Pinpoint the cell where the given text exists, returning its (x, y) midpoint coordinate. 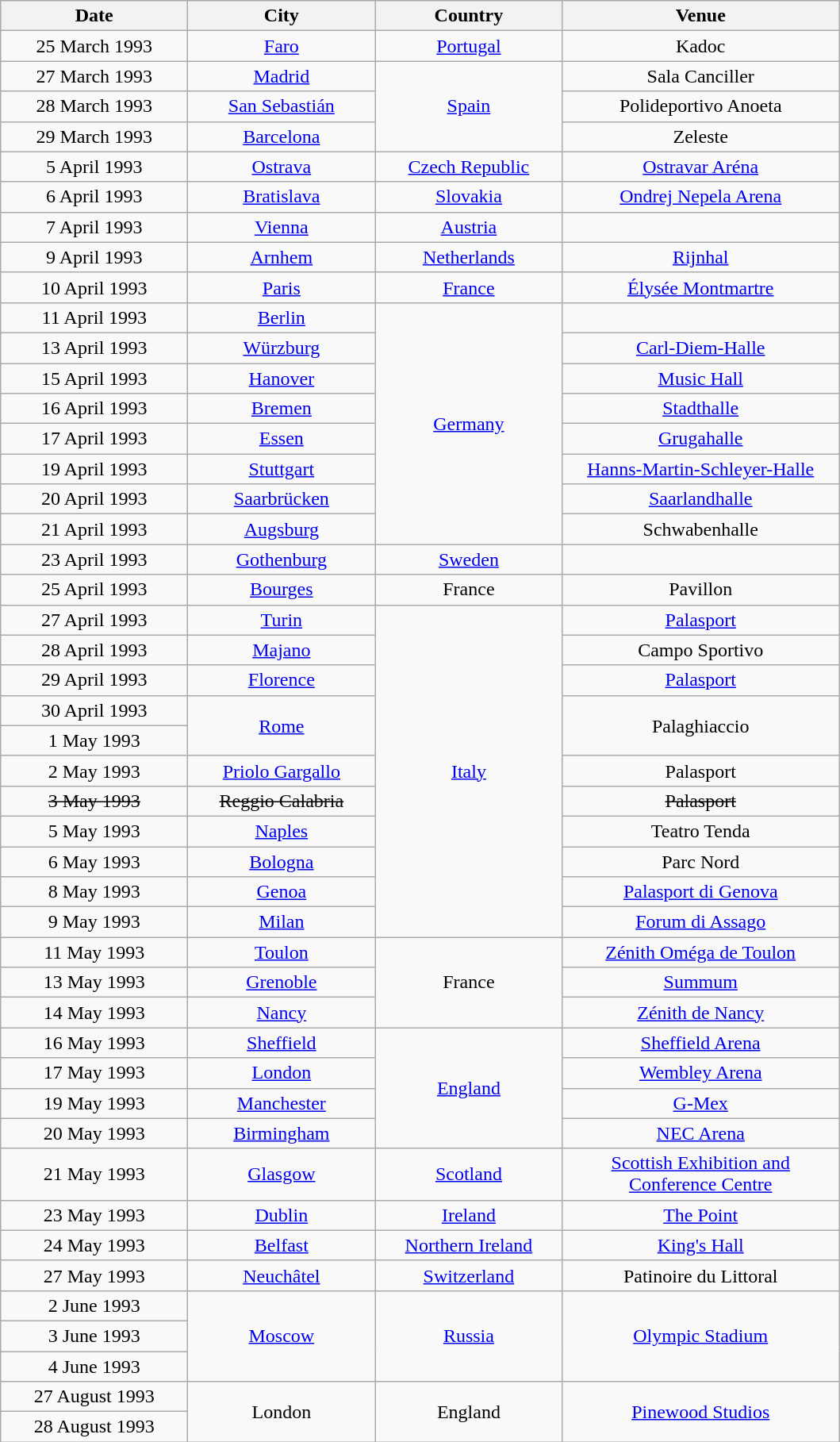
13 April 1993 (94, 348)
Czech Republic (469, 167)
Majano (282, 650)
Kadoc (701, 46)
Sheffield Arena (701, 1043)
Manchester (282, 1103)
2 May 1993 (94, 771)
13 May 1993 (94, 982)
Stadthalle (701, 409)
Rome (282, 725)
Schwabenhalle (701, 529)
Forum di Assago (701, 922)
11 April 1993 (94, 317)
30 April 1993 (94, 710)
28 August 1993 (94, 1427)
Campo Sportivo (701, 650)
Summum (701, 982)
29 April 1993 (94, 680)
Spain (469, 106)
Essen (282, 439)
Saarbrücken (282, 499)
5 April 1993 (94, 167)
Sweden (469, 559)
Russia (469, 1336)
23 April 1993 (94, 559)
17 May 1993 (94, 1073)
Florence (282, 680)
Ireland (469, 1215)
Madrid (282, 76)
Grugahalle (701, 439)
16 April 1993 (94, 409)
19 May 1993 (94, 1103)
20 May 1993 (94, 1133)
Palaghiaccio (701, 725)
1 May 1993 (94, 740)
17 April 1993 (94, 439)
20 April 1993 (94, 499)
24 May 1993 (94, 1245)
Gothenburg (282, 559)
10 April 1993 (94, 287)
11 May 1993 (94, 952)
Élysée Montmartre (701, 287)
Music Hall (701, 379)
Olympic Stadium (701, 1336)
Birmingham (282, 1133)
16 May 1993 (94, 1043)
Paris (282, 287)
25 March 1993 (94, 46)
3 June 1993 (94, 1336)
Scottish Exhibition and Conference Centre (701, 1175)
21 April 1993 (94, 529)
27 March 1993 (94, 76)
6 April 1993 (94, 197)
19 April 1993 (94, 469)
NEC Arena (701, 1133)
Priolo Gargallo (282, 771)
Portugal (469, 46)
15 April 1993 (94, 379)
Switzerland (469, 1275)
Saarlandhalle (701, 499)
27 August 1993 (94, 1397)
Italy (469, 771)
Toulon (282, 952)
Belfast (282, 1245)
Zeleste (701, 137)
Milan (282, 922)
Parc Nord (701, 861)
Glasgow (282, 1175)
Sheffield (282, 1043)
Berlin (282, 317)
Würzburg (282, 348)
Ostrava (282, 167)
Rijnhal (701, 257)
Hanover (282, 379)
Austria (469, 227)
9 May 1993 (94, 922)
Zénith de Nancy (701, 1013)
Bratislava (282, 197)
Country (469, 16)
Grenoble (282, 982)
7 April 1993 (94, 227)
25 April 1993 (94, 590)
Patinoire du Littoral (701, 1275)
Ostravar Aréna (701, 167)
Slovakia (469, 197)
Pavillon (701, 590)
Bremen (282, 409)
Northern Ireland (469, 1245)
Barcelona (282, 137)
28 April 1993 (94, 650)
Wembley Arena (701, 1073)
23 May 1993 (94, 1215)
Zénith Oméga de Toulon (701, 952)
Naples (282, 831)
Palasport di Genova (701, 892)
Polideportivo Anoeta (701, 106)
9 April 1993 (94, 257)
Bologna (282, 861)
27 April 1993 (94, 620)
Stuttgart (282, 469)
3 May 1993 (94, 801)
21 May 1993 (94, 1175)
8 May 1993 (94, 892)
Carl-Diem-Halle (701, 348)
G-Mex (701, 1103)
Augsburg (282, 529)
14 May 1993 (94, 1013)
Bourges (282, 590)
Faro (282, 46)
Ondrej Nepela Arena (701, 197)
Arnhem (282, 257)
Venue (701, 16)
27 May 1993 (94, 1275)
Turin (282, 620)
Sala Canciller (701, 76)
Date (94, 16)
Nancy (282, 1013)
4 June 1993 (94, 1366)
King's Hall (701, 1245)
28 March 1993 (94, 106)
San Sebastián (282, 106)
Moscow (282, 1336)
2 June 1993 (94, 1305)
Dublin (282, 1215)
Pinewood Studios (701, 1412)
Reggio Calabria (282, 801)
Neuchâtel (282, 1275)
Germany (469, 423)
Scotland (469, 1175)
6 May 1993 (94, 861)
Hanns-Martin-Schleyer-Halle (701, 469)
City (282, 16)
Netherlands (469, 257)
Teatro Tenda (701, 831)
Vienna (282, 227)
5 May 1993 (94, 831)
Genoa (282, 892)
The Point (701, 1215)
29 March 1993 (94, 137)
